Return the (X, Y) coordinate for the center point of the cell that contains the specified text.  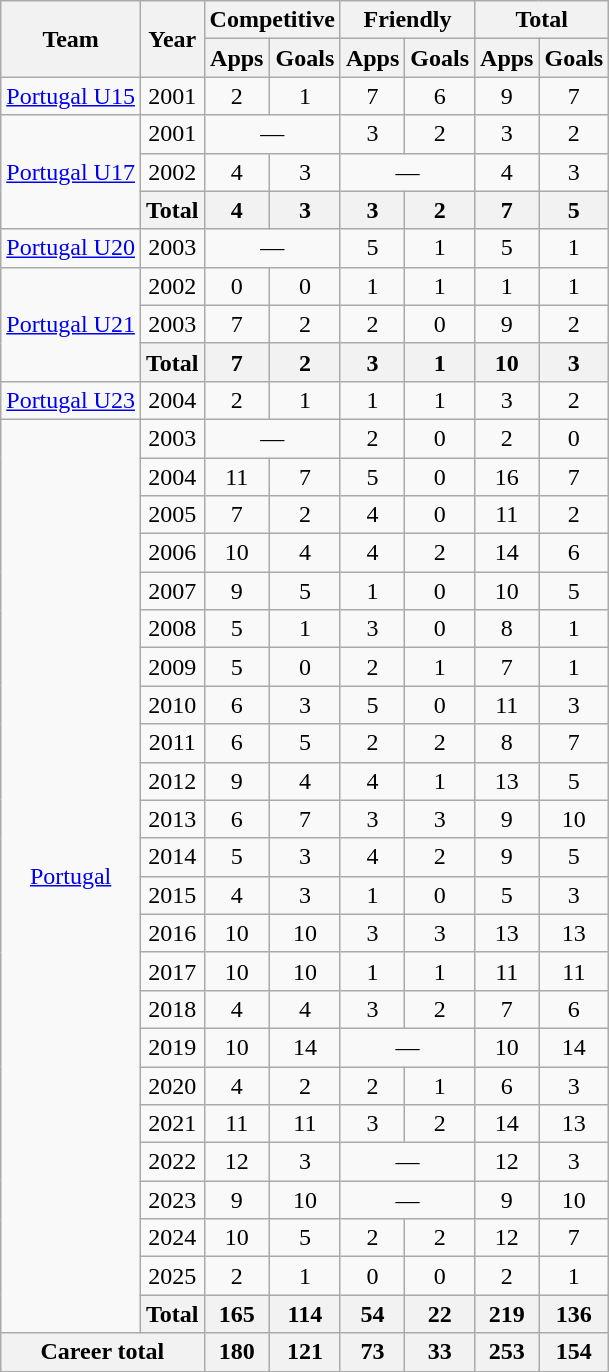
2013 (172, 819)
Portugal U20 (71, 248)
2017 (172, 971)
Team (71, 39)
Portugal U17 (71, 172)
2010 (172, 705)
2011 (172, 743)
Portugal U21 (71, 324)
Friendly (407, 20)
54 (372, 1314)
Year (172, 39)
Competitive (272, 20)
2008 (172, 629)
2007 (172, 591)
16 (507, 477)
2022 (172, 1162)
2019 (172, 1047)
22 (440, 1314)
154 (574, 1352)
2009 (172, 667)
Portugal U15 (71, 96)
2005 (172, 515)
2023 (172, 1200)
2006 (172, 553)
2018 (172, 1009)
2021 (172, 1124)
2024 (172, 1238)
114 (304, 1314)
253 (507, 1352)
136 (574, 1314)
Career total (102, 1352)
73 (372, 1352)
2016 (172, 933)
2015 (172, 895)
2014 (172, 857)
Portugal U23 (71, 400)
2025 (172, 1276)
Portugal (71, 876)
2012 (172, 781)
121 (304, 1352)
33 (440, 1352)
180 (236, 1352)
165 (236, 1314)
219 (507, 1314)
2020 (172, 1085)
